Return the (x, y) coordinate for the center point of the cell that contains the specified text.  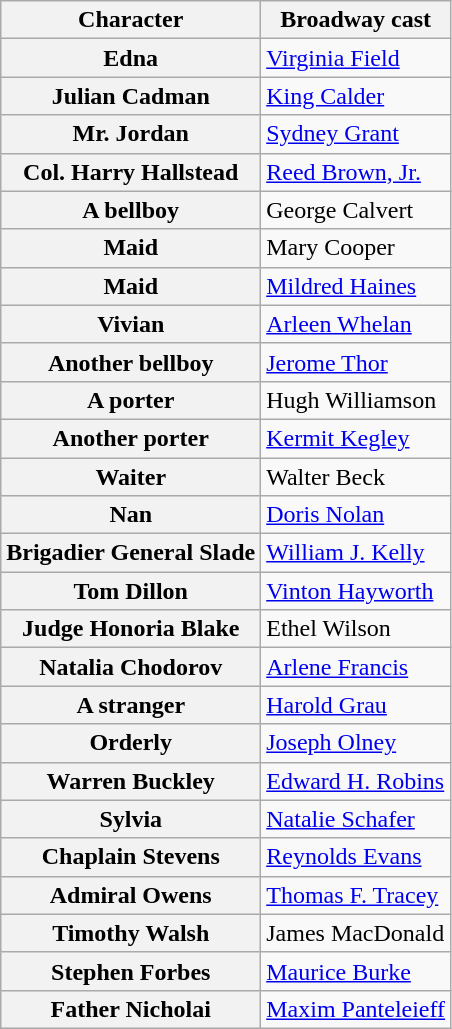
Vinton Hayworth (356, 591)
Natalia Chodorov (131, 667)
Chaplain Stevens (131, 857)
Nan (131, 515)
Mildred Haines (356, 286)
Virginia Field (356, 58)
Harold Grau (356, 705)
Doris Nolan (356, 515)
A bellboy (131, 210)
Judge Honoria Blake (131, 629)
Col. Harry Hallstead (131, 172)
Timothy Walsh (131, 933)
Orderly (131, 743)
Joseph Olney (356, 743)
Stephen Forbes (131, 971)
Vivian (131, 324)
George Calvert (356, 210)
Hugh Williamson (356, 400)
Maurice Burke (356, 971)
Sydney Grant (356, 134)
Reynolds Evans (356, 857)
William J. Kelly (356, 553)
Broadway cast (356, 20)
Jerome Thor (356, 362)
Reed Brown, Jr. (356, 172)
Natalie Schafer (356, 819)
Another bellboy (131, 362)
Ethel Wilson (356, 629)
James MacDonald (356, 933)
Character (131, 20)
A stranger (131, 705)
Edward H. Robins (356, 781)
Edna (131, 58)
Mr. Jordan (131, 134)
Another porter (131, 438)
Mary Cooper (356, 248)
Warren Buckley (131, 781)
Arleen Whelan (356, 324)
Brigadier General Slade (131, 553)
A porter (131, 400)
Thomas F. Tracey (356, 895)
Arlene Francis (356, 667)
King Calder (356, 96)
Walter Beck (356, 477)
Tom Dillon (131, 591)
Julian Cadman (131, 96)
Maxim Panteleieff (356, 1009)
Kermit Kegley (356, 438)
Father Nicholai (131, 1009)
Waiter (131, 477)
Admiral Owens (131, 895)
Sylvia (131, 819)
